Scan for the cell matching the given text and deliver its [x, y] coordinate at center. 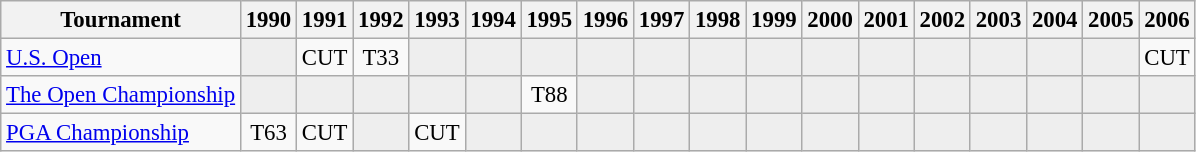
1990 [268, 20]
PGA Championship [121, 133]
The Open Championship [121, 95]
1992 [381, 20]
Tournament [121, 20]
2003 [998, 20]
T33 [381, 58]
2000 [830, 20]
1995 [549, 20]
2005 [1111, 20]
1991 [325, 20]
2006 [1167, 20]
1998 [718, 20]
1999 [774, 20]
T63 [268, 133]
U.S. Open [121, 58]
1996 [605, 20]
2004 [1055, 20]
1993 [437, 20]
2001 [886, 20]
T88 [549, 95]
1997 [661, 20]
1994 [493, 20]
2002 [942, 20]
